Scan for the cell matching the given text and deliver its (X, Y) coordinate at center. 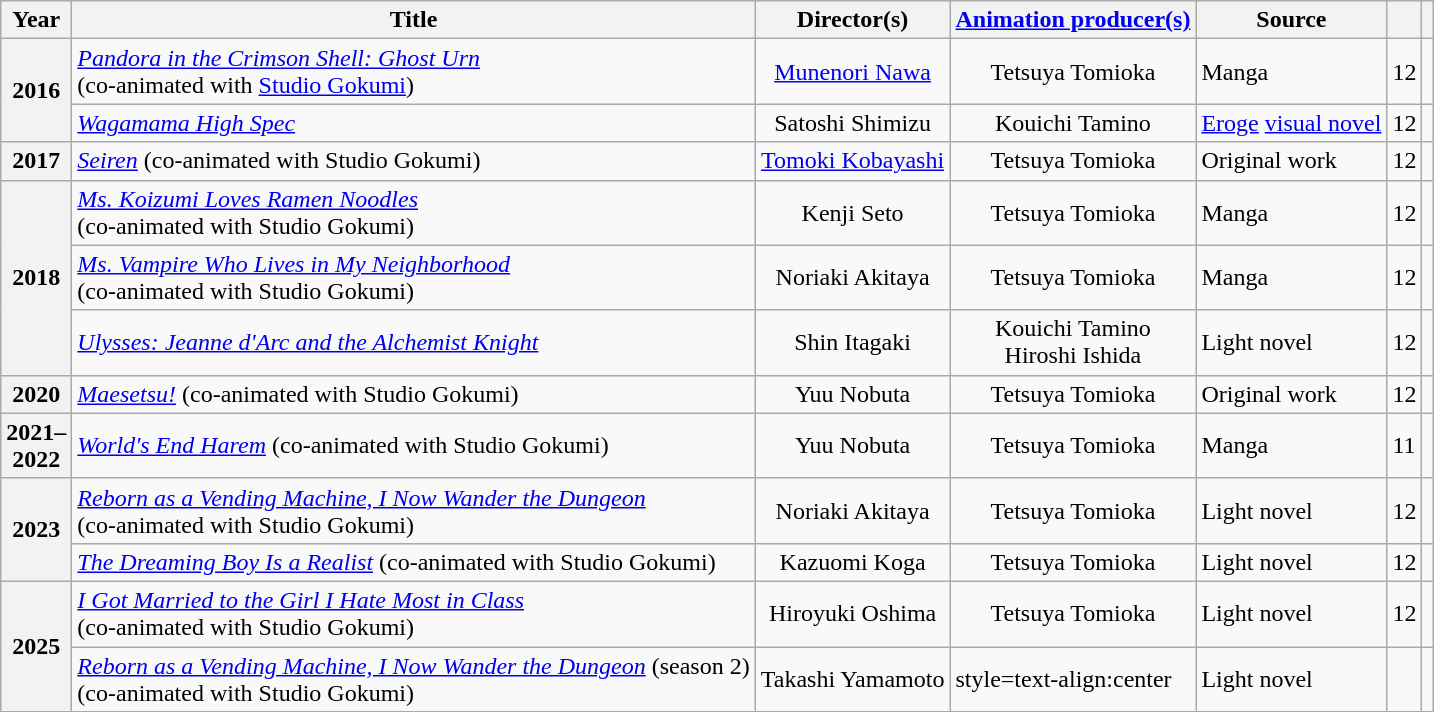
2023 (36, 530)
Takashi Yamamoto (852, 678)
Reborn as a Vending Machine, I Now Wander the Dungeon(co-animated with Studio Gokumi) (414, 510)
2018 (36, 278)
Shin Itagaki (852, 342)
Seiren (co-animated with Studio Gokumi) (414, 161)
2017 (36, 161)
Animation producer(s) (1073, 20)
style=text-align:center (1073, 678)
Eroge visual novel (1292, 123)
Hiroyuki Oshima (852, 614)
Director(s) (852, 20)
2025 (36, 646)
Ulysses: Jeanne d'Arc and the Alchemist Knight (414, 342)
Wagamama High Spec (414, 123)
2020 (36, 394)
Reborn as a Vending Machine, I Now Wander the Dungeon (season 2)(co-animated with Studio Gokumi) (414, 678)
Kouichi TaminoHiroshi Ishida (1073, 342)
Year (36, 20)
Ms. Vampire Who Lives in My Neighborhood(co-animated with Studio Gokumi) (414, 278)
World's End Harem (co-animated with Studio Gokumi) (414, 446)
Satoshi Shimizu (852, 123)
11 (1404, 446)
The Dreaming Boy Is a Realist (co-animated with Studio Gokumi) (414, 562)
2016 (36, 90)
Munenori Nawa (852, 72)
Source (1292, 20)
Kenji Seto (852, 212)
Tomoki Kobayashi (852, 161)
Maesetsu! (co-animated with Studio Gokumi) (414, 394)
2021–2022 (36, 446)
Title (414, 20)
Ms. Koizumi Loves Ramen Noodles(co-animated with Studio Gokumi) (414, 212)
Kouichi Tamino (1073, 123)
Pandora in the Crimson Shell: Ghost Urn(co-animated with Studio Gokumi) (414, 72)
I Got Married to the Girl I Hate Most in Class(co-animated with Studio Gokumi) (414, 614)
Kazuomi Koga (852, 562)
